Identify which cell holds the provided text, then report its [x, y] central coordinate. 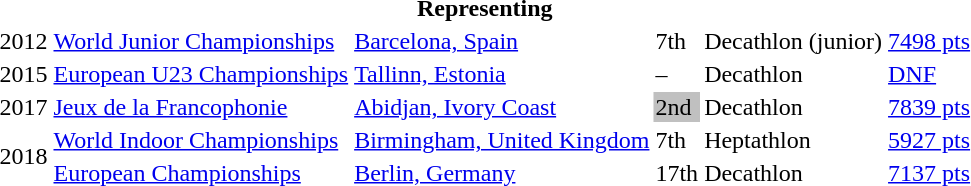
Decathlon (junior) [794, 41]
Abidjan, Ivory Coast [502, 107]
European U23 Championships [201, 74]
Birmingham, United Kingdom [502, 140]
World Junior Championships [201, 41]
Heptathlon [794, 140]
World Indoor Championships [201, 140]
Jeux de la Francophonie [201, 107]
– [677, 74]
Tallinn, Estonia [502, 74]
Barcelona, Spain [502, 41]
2nd [677, 107]
